Identify which cell holds the provided text, then report its [x, y] central coordinate. 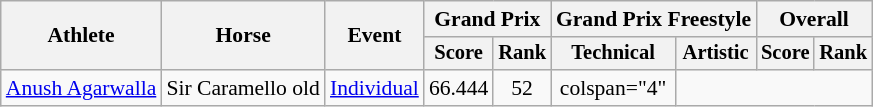
Event [374, 36]
Overall [814, 19]
66.444 [458, 88]
Anush Agarwalla [82, 88]
Athlete [82, 36]
Grand Prix [488, 19]
Artistic [716, 54]
Horse [243, 36]
Technical [613, 54]
Sir Caramello old [243, 88]
52 [522, 88]
colspan="4" [613, 88]
Individual [374, 88]
Grand Prix Freestyle [654, 19]
